Search for the cell housing the specified text and yield its (X, Y) center coordinate. 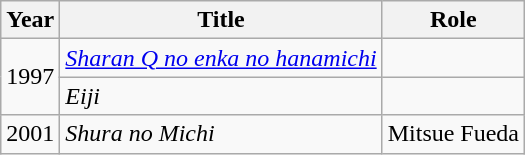
Sharan Q no enka no hanamichi (221, 58)
1997 (30, 77)
Eiji (221, 96)
Shura no Michi (221, 134)
Year (30, 20)
Mitsue Fueda (453, 134)
Title (221, 20)
2001 (30, 134)
Role (453, 20)
